Find where the given text appears and provide that cell's center as (x, y) coordinate. 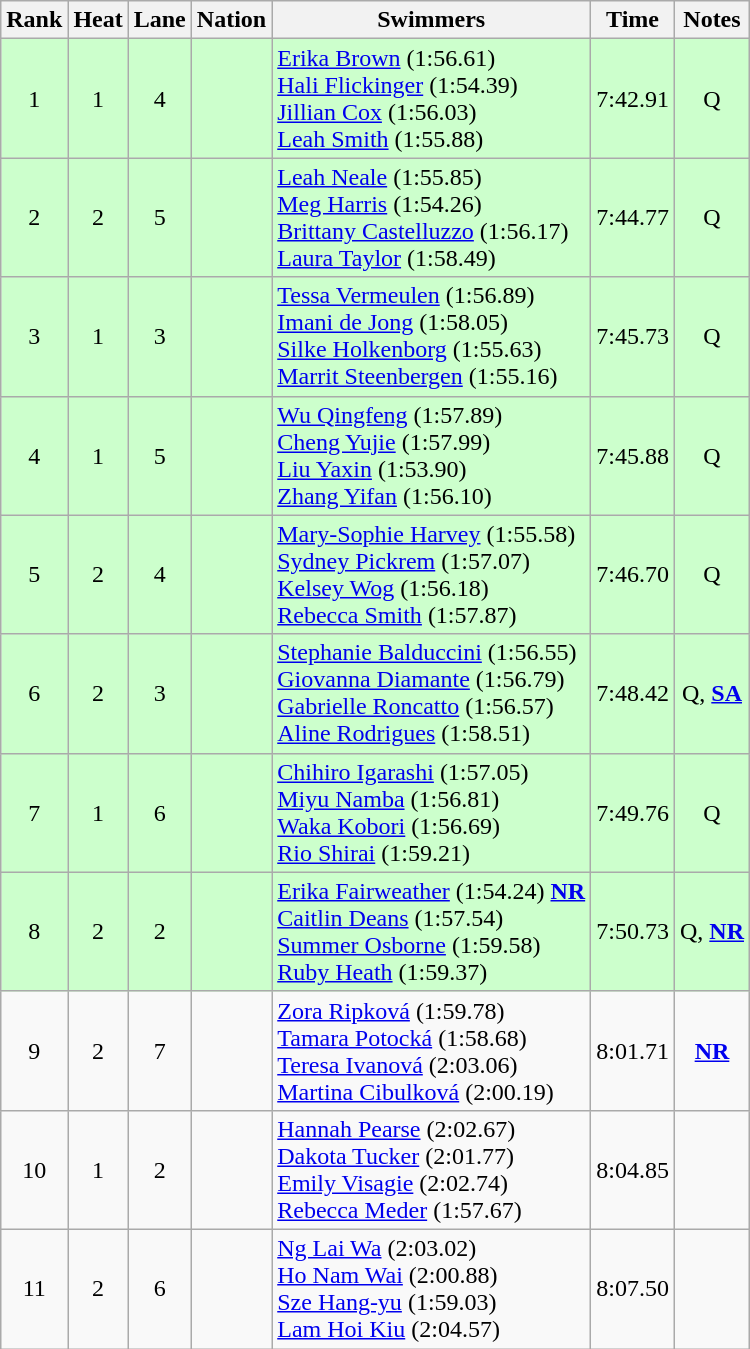
Chihiro Igarashi (1:57.05)Miyu Namba (1:56.81)Waka Kobori (1:56.69)Rio Shirai (1:59.21) (432, 812)
Ng Lai Wa (2:03.02)Ho Nam Wai (2:00.88)Sze Hang-yu (1:59.03)Lam Hoi Kiu (2:04.57) (432, 1288)
8:01.71 (633, 1050)
Tessa Vermeulen (1:56.89)Imani de Jong (1:58.05)Silke Holkenborg (1:55.63)Marrit Steenbergen (1:55.16) (432, 336)
Mary-Sophie Harvey (1:55.58)Sydney Pickrem (1:57.07)Kelsey Wog (1:56.18)Rebecca Smith (1:57.87) (432, 574)
Nation (231, 20)
Heat (98, 20)
Hannah Pearse (2:02.67)Dakota Tucker (2:01.77)Emily Visagie (2:02.74)Rebecca Meder (1:57.67) (432, 1170)
8:07.50 (633, 1288)
7:46.70 (633, 574)
Zora Ripková (1:59.78)Tamara Potocká (1:58.68)Teresa Ivanová (2:03.06)Martina Cibulková (2:00.19) (432, 1050)
Lane (160, 20)
Time (633, 20)
Swimmers (432, 20)
Q, SA (712, 694)
8:04.85 (633, 1170)
Q, NR (712, 932)
7:44.77 (633, 218)
9 (34, 1050)
7:45.88 (633, 456)
7:50.73 (633, 932)
7:48.42 (633, 694)
10 (34, 1170)
Wu Qingfeng (1:57.89)Cheng Yujie (1:57.99)Liu Yaxin (1:53.90)Zhang Yifan (1:56.10) (432, 456)
Erika Brown (1:56.61)Hali Flickinger (1:54.39)Jillian Cox (1:56.03)Leah Smith (1:55.88) (432, 98)
8 (34, 932)
Erika Fairweather (1:54.24) NRCaitlin Deans (1:57.54)Summer Osborne (1:59.58)Ruby Heath (1:59.37) (432, 932)
NR (712, 1050)
Rank (34, 20)
Leah Neale (1:55.85)Meg Harris (1:54.26)Brittany Castelluzzo (1:56.17)Laura Taylor (1:58.49) (432, 218)
Notes (712, 20)
11 (34, 1288)
7:49.76 (633, 812)
7:42.91 (633, 98)
Stephanie Balduccini (1:56.55)Giovanna Diamante (1:56.79)Gabrielle Roncatto (1:56.57)Aline Rodrigues (1:58.51) (432, 694)
7:45.73 (633, 336)
